Find where the given text appears and provide that cell's center as [x, y] coordinate. 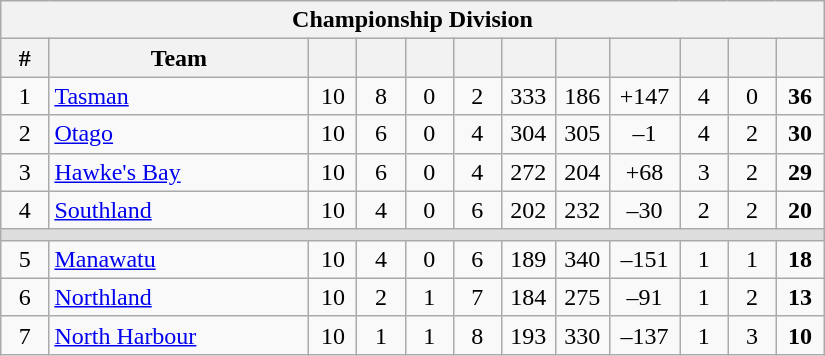
+147 [644, 96]
Tasman [179, 96]
+68 [644, 172]
18 [800, 259]
Manawatu [179, 259]
193 [528, 335]
North Harbour [179, 335]
Northland [179, 297]
Otago [179, 134]
204 [582, 172]
Championship Division [413, 20]
–1 [644, 134]
Hawke's Bay [179, 172]
333 [528, 96]
340 [582, 259]
–91 [644, 297]
232 [582, 210]
5 [25, 259]
272 [528, 172]
330 [582, 335]
305 [582, 134]
202 [528, 210]
30 [800, 134]
304 [528, 134]
36 [800, 96]
20 [800, 210]
13 [800, 297]
# [25, 58]
–137 [644, 335]
184 [528, 297]
–30 [644, 210]
Team [179, 58]
Southland [179, 210]
186 [582, 96]
–151 [644, 259]
29 [800, 172]
189 [528, 259]
275 [582, 297]
